Capture the cell that displays the provided text and extract its [x, y] central coordinate. 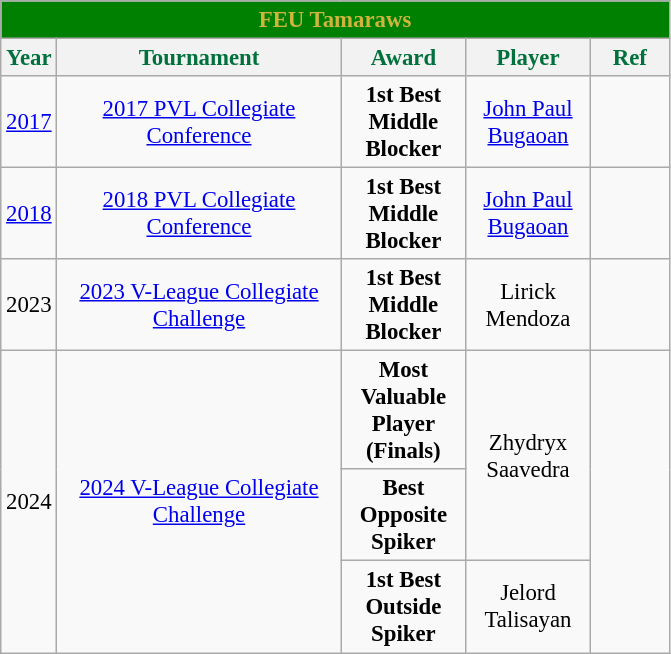
Award [404, 58]
2023 V-League Collegiate Challenge [199, 305]
FEU Tamaraws [336, 20]
Year [29, 58]
2017 [29, 122]
Zhydryx Saavedra [528, 456]
2023 [29, 305]
2017 PVL Collegiate Conference [199, 122]
Most Valuable Player (Finals) [404, 410]
Jelord Talisayan [528, 607]
2024 [29, 502]
Player [528, 58]
2024 V-League Collegiate Challenge [199, 502]
1st Best Outside Spiker [404, 607]
Tournament [199, 58]
Lirick Mendoza [528, 305]
2018 [29, 214]
2018 PVL Collegiate Conference [199, 214]
Ref [630, 58]
Best Opposite Spiker [404, 516]
